Pinpoint the cell where the given text exists, returning its [X, Y] midpoint coordinate. 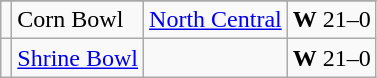
Corn Bowl [78, 20]
North Central [216, 20]
Shrine Bowl [78, 58]
